Return [X, Y] of the center of cell containing provided text 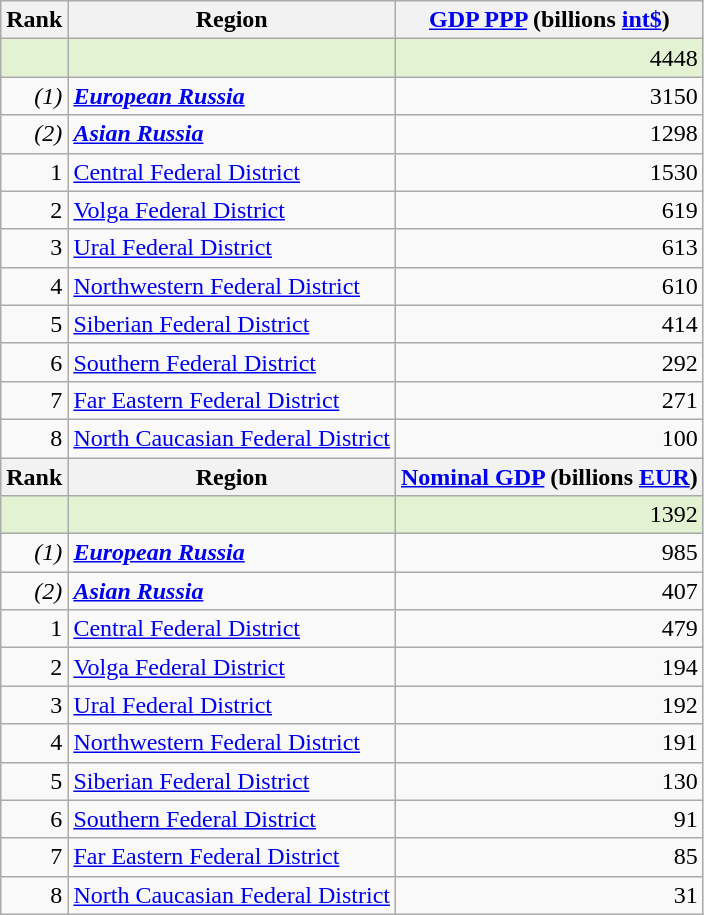
191 [549, 743]
479 [549, 629]
1298 [549, 134]
100 [549, 438]
31 [549, 895]
85 [549, 857]
1530 [549, 172]
407 [549, 591]
985 [549, 553]
91 [549, 819]
613 [549, 248]
1392 [549, 515]
610 [549, 286]
292 [549, 362]
GDP PPP (billions int$) [549, 20]
194 [549, 667]
271 [549, 400]
4448 [549, 58]
130 [549, 781]
192 [549, 705]
3150 [549, 96]
619 [549, 210]
414 [549, 324]
Nominal GDP (billions EUR) [549, 477]
